Determine the (X, Y) coordinate at the center of the cell enclosing the given text.  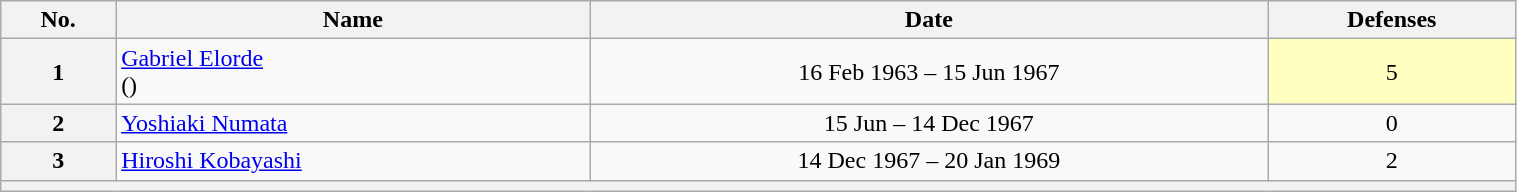
Hiroshi Kobayashi (354, 161)
No. (58, 20)
Name (354, 20)
1 (58, 72)
0 (1392, 123)
Gabriel Elorde() (354, 72)
5 (1392, 72)
Yoshiaki Numata (354, 123)
14 Dec 1967 – 20 Jan 1969 (928, 161)
15 Jun – 14 Dec 1967 (928, 123)
3 (58, 161)
16 Feb 1963 – 15 Jun 1967 (928, 72)
Date (928, 20)
Defenses (1392, 20)
